Return [x, y] of the center of cell containing provided text 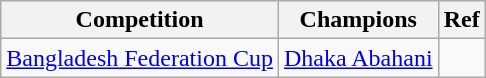
Bangladesh Federation Cup [140, 58]
Champions [358, 20]
Ref [462, 20]
Dhaka Abahani [358, 58]
Competition [140, 20]
